Pinpoint the cell where the given text exists, returning its [x, y] midpoint coordinate. 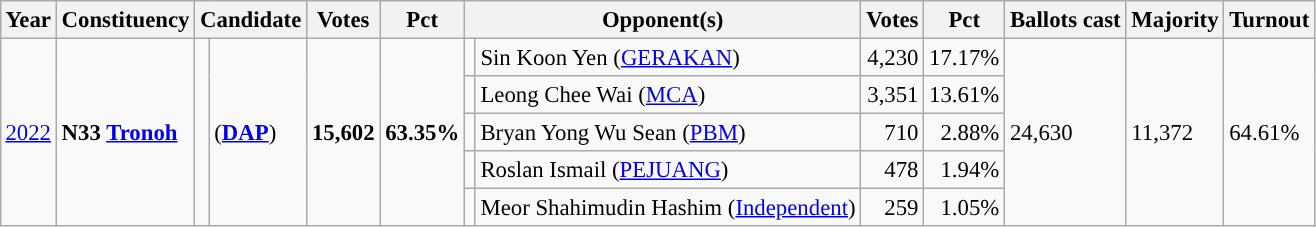
Ballots cast [1066, 20]
710 [892, 133]
Roslan Ismail (PEJUANG) [668, 170]
Majority [1175, 20]
15,602 [344, 132]
Leong Chee Wai (MCA) [668, 95]
64.61% [1270, 132]
Candidate [251, 20]
13.61% [964, 95]
17.17% [964, 57]
63.35% [422, 132]
Sin Koon Yen (GERAKAN) [668, 57]
2022 [28, 132]
Constituency [125, 20]
478 [892, 170]
Year [28, 20]
1.94% [964, 170]
3,351 [892, 95]
Opponent(s) [662, 20]
24,630 [1066, 132]
1.05% [964, 208]
Meor Shahimudin Hashim (Independent) [668, 208]
Bryan Yong Wu Sean (PBM) [668, 133]
Turnout [1270, 20]
N33 Tronoh [125, 132]
(DAP) [258, 132]
2.88% [964, 133]
4,230 [892, 57]
259 [892, 208]
11,372 [1175, 132]
